Provide the [X, Y] coordinate of the cell's center where the given text is located.  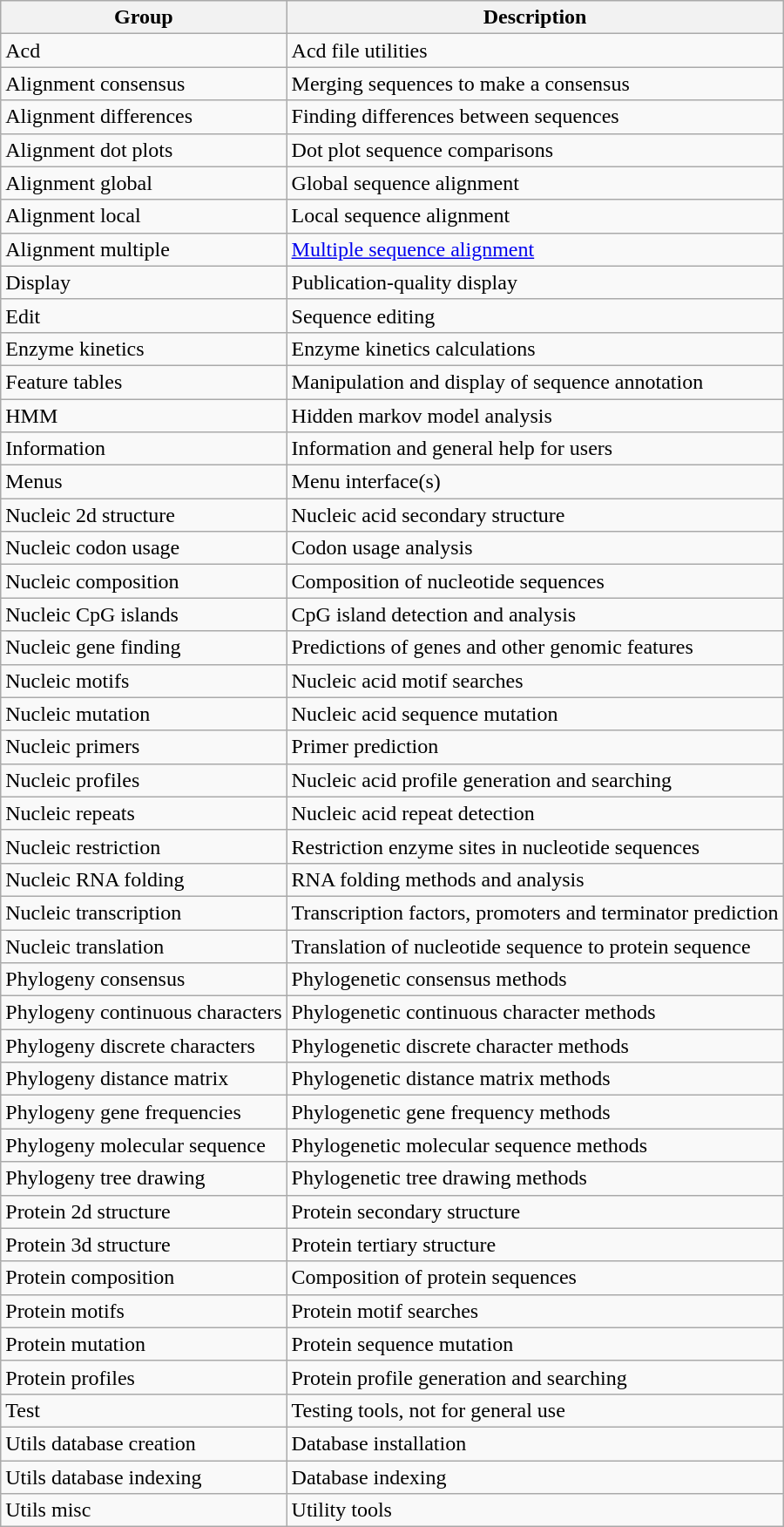
Phylogeny continuous characters [144, 1013]
Dot plot sequence comparisons [535, 150]
Multiple sequence alignment [535, 249]
Manipulation and display of sequence annotation [535, 382]
Group [144, 17]
Database indexing [535, 1477]
Phylogenetic tree drawing methods [535, 1178]
Protein mutation [144, 1344]
Merging sequences to make a consensus [535, 84]
Phylogeny distance matrix [144, 1079]
Phylogenetic continuous character methods [535, 1013]
Protein composition [144, 1278]
Local sequence alignment [535, 216]
CpG island detection and analysis [535, 614]
Predictions of genes and other genomic features [535, 648]
Information and general help for users [535, 449]
Restriction enzyme sites in nucleotide sequences [535, 846]
Phylogenetic distance matrix methods [535, 1079]
Publication-quality display [535, 282]
Nucleic composition [144, 581]
Nucleic RNA folding [144, 879]
Acd file utilities [535, 51]
Phylogeny discrete characters [144, 1046]
Sequence editing [535, 316]
Protein 3d structure [144, 1245]
Phylogenetic molecular sequence methods [535, 1145]
HMM [144, 416]
Translation of nucleotide sequence to protein sequence [535, 946]
Alignment global [144, 183]
Nucleic acid motif searches [535, 681]
Display [144, 282]
Alignment local [144, 216]
Acd [144, 51]
Alignment differences [144, 117]
Phylogeny tree drawing [144, 1178]
Protein profile generation and searching [535, 1377]
Nucleic acid profile generation and searching [535, 780]
Edit [144, 316]
Enzyme kinetics calculations [535, 349]
Nucleic primers [144, 747]
Protein secondary structure [535, 1211]
Phylogenetic consensus methods [535, 980]
Protein 2d structure [144, 1211]
Description [535, 17]
Finding differences between sequences [535, 117]
Primer prediction [535, 747]
Protein sequence mutation [535, 1344]
Nucleic translation [144, 946]
Global sequence alignment [535, 183]
Nucleic profiles [144, 780]
Utils database indexing [144, 1477]
Enzyme kinetics [144, 349]
Phylogeny molecular sequence [144, 1145]
Test [144, 1410]
Nucleic acid sequence mutation [535, 714]
Nucleic restriction [144, 846]
Nucleic 2d structure [144, 515]
Testing tools, not for general use [535, 1410]
Information [144, 449]
Nucleic codon usage [144, 548]
Nucleic transcription [144, 913]
Protein tertiary structure [535, 1245]
Nucleic acid repeat detection [535, 813]
Transcription factors, promoters and terminator prediction [535, 913]
Menu interface(s) [535, 482]
Protein profiles [144, 1377]
Nucleic gene finding [144, 648]
Nucleic mutation [144, 714]
Menus [144, 482]
Utils misc [144, 1510]
Alignment multiple [144, 249]
RNA folding methods and analysis [535, 879]
Composition of protein sequences [535, 1278]
Feature tables [144, 382]
Nucleic repeats [144, 813]
Utils database creation [144, 1443]
Hidden markov model analysis [535, 416]
Protein motif searches [535, 1311]
Composition of nucleotide sequences [535, 581]
Nucleic acid secondary structure [535, 515]
Phylogenetic gene frequency methods [535, 1112]
Alignment consensus [144, 84]
Utility tools [535, 1510]
Protein motifs [144, 1311]
Alignment dot plots [144, 150]
Database installation [535, 1443]
Phylogeny gene frequencies [144, 1112]
Nucleic CpG islands [144, 614]
Nucleic motifs [144, 681]
Codon usage analysis [535, 548]
Phylogenetic discrete character methods [535, 1046]
Phylogeny consensus [144, 980]
